Extract the (x, y) coordinate from the center of the cell holding the provided text.  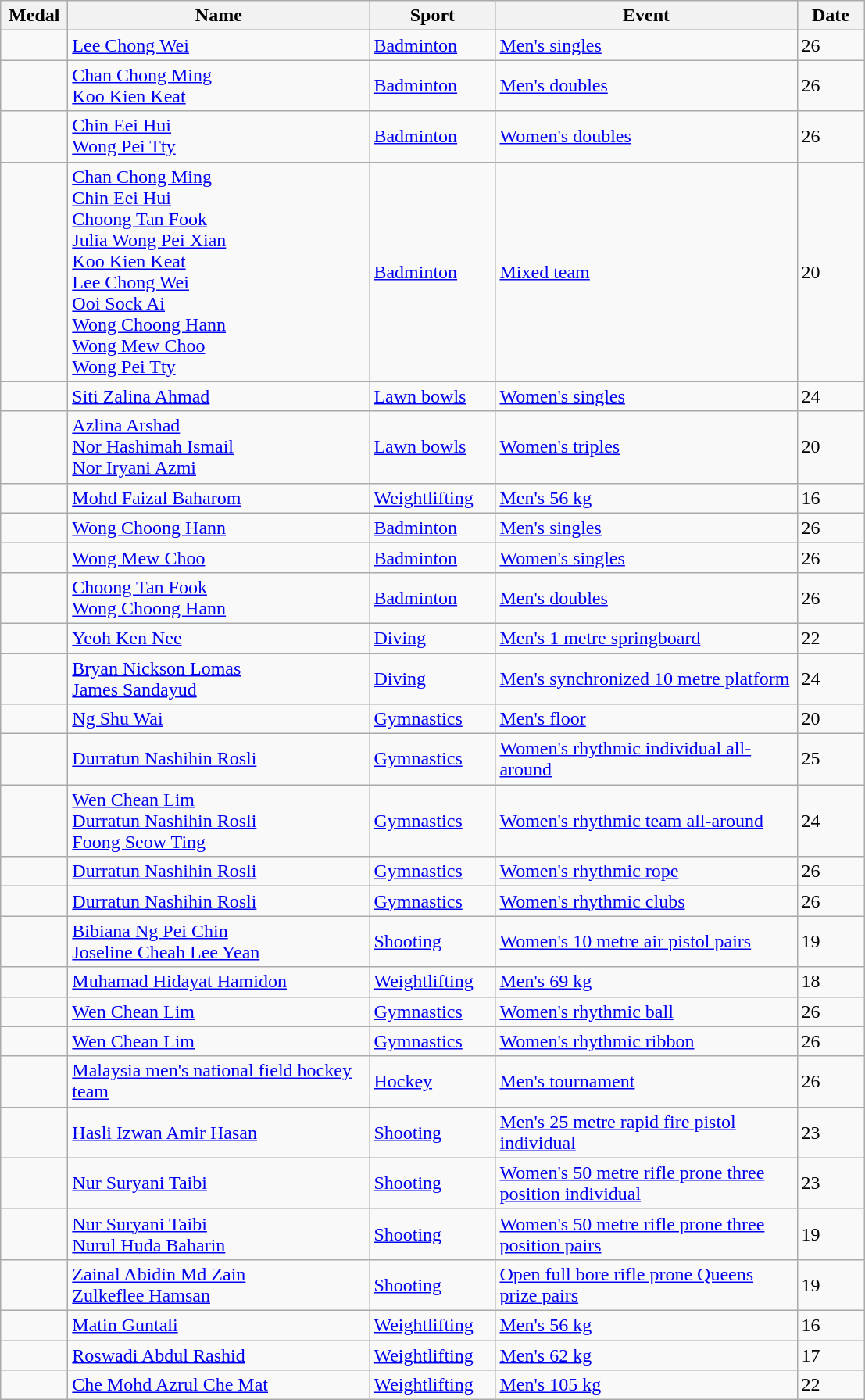
Choong Tan FookWong Choong Hann (219, 597)
Bibiana Ng Pei ChinJoseline Cheah Lee Yean (219, 941)
Siti Zalina Ahmad (219, 396)
Men's 69 kg (646, 982)
Women's 10 metre air pistol pairs (646, 941)
25 (831, 760)
Bryan Nickson LomasJames Sandayud (219, 679)
Nur Suryani Taibi (219, 1183)
Women's rhythmic team all-around (646, 821)
18 (831, 982)
Azlina ArshadNor Hashimah IsmailNor Iryani Azmi (219, 447)
Hasli Izwan Amir Hasan (219, 1132)
Matin Guntali (219, 1325)
Women's rhythmic individual all-around (646, 760)
Medal (34, 16)
Chan Chong MingChin Eei HuiChoong Tan FookJulia Wong Pei XianKoo Kien KeatLee Chong WeiOoi Sock AiWong Choong HannWong Mew ChooWong Pei Tty (219, 272)
Men's 1 metre springboard (646, 638)
Zainal Abidin Md ZainZulkeflee Hamsan (219, 1285)
Chan Chong MingKoo Kien Keat (219, 86)
Wong Mew Choo (219, 557)
Women's triples (646, 447)
Roswadi Abdul Rashid (219, 1355)
Muhamad Hidayat Hamidon (219, 982)
Date (831, 16)
Nur Suryani TaibiNurul Huda Baharin (219, 1234)
Men's floor (646, 719)
Men's synchronized 10 metre platform (646, 679)
Women's 50 metre rifle prone three position pairs (646, 1234)
Women's rhythmic ball (646, 1012)
17 (831, 1355)
Che Mohd Azrul Che Mat (219, 1385)
Women's rhythmic ribbon (646, 1041)
Name (219, 16)
Women's rhythmic rope (646, 872)
Open full bore rifle prone Queens prize pairs (646, 1285)
Wen Chean LimDurratun Nashihin RosliFoong Seow Ting (219, 821)
Men's 25 metre rapid fire pistol individual (646, 1132)
Malaysia men's national field hockey team (219, 1082)
Mohd Faizal Baharom (219, 498)
Women's doubles (646, 136)
Women's rhythmic clubs (646, 901)
Yeoh Ken Nee (219, 638)
Mixed team (646, 272)
Men's 62 kg (646, 1355)
Men's 105 kg (646, 1385)
Sport (433, 16)
Hockey (433, 1082)
Men's tournament (646, 1082)
Lee Chong Wei (219, 45)
Chin Eei HuiWong Pei Tty (219, 136)
Wong Choong Hann (219, 528)
Ng Shu Wai (219, 719)
Women's 50 metre rifle prone three position individual (646, 1183)
Event (646, 16)
